Return the [X, Y] coordinate for the center point of the cell that contains the specified text.  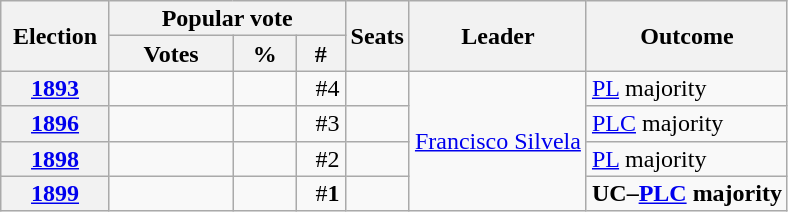
Popular vote [227, 18]
Leader [498, 36]
UC–PLC majority [686, 194]
1898 [56, 158]
Seats [377, 36]
#1 [320, 194]
% [265, 54]
#4 [320, 88]
1896 [56, 124]
PLC majority [686, 124]
#2 [320, 158]
Outcome [686, 36]
#3 [320, 124]
# [320, 54]
Francisco Silvela [498, 141]
Election [56, 36]
Votes [171, 54]
1893 [56, 88]
1899 [56, 194]
